Detect which cell encompasses the target text, then output its (X, Y) center coordinate. 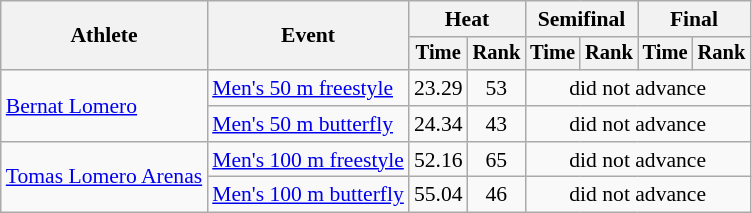
24.34 (438, 124)
52.16 (438, 160)
46 (497, 195)
43 (497, 124)
Men's 50 m butterfly (308, 124)
Tomas Lomero Arenas (104, 178)
Event (308, 36)
Men's 50 m freestyle (308, 88)
Final (694, 19)
Heat (467, 19)
55.04 (438, 195)
Athlete (104, 36)
53 (497, 88)
23.29 (438, 88)
65 (497, 160)
Semifinal (581, 19)
Men's 100 m butterfly (308, 195)
Bernat Lomero (104, 106)
Men's 100 m freestyle (308, 160)
